Identify which cell holds the provided text, then report its [x, y] central coordinate. 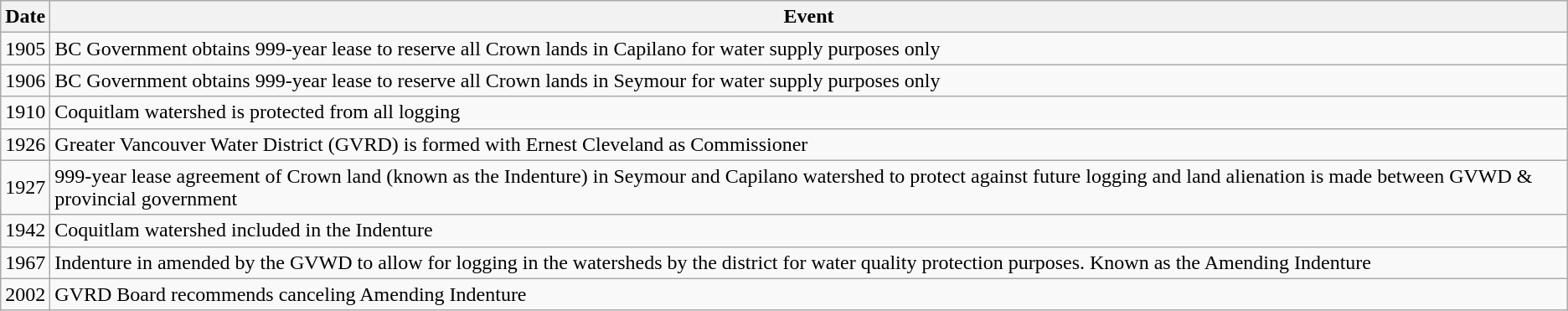
Date [25, 17]
2002 [25, 294]
1905 [25, 49]
Coquitlam watershed is protected from all logging [809, 112]
1910 [25, 112]
1967 [25, 262]
1906 [25, 80]
Greater Vancouver Water District (GVRD) is formed with Ernest Cleveland as Commissioner [809, 144]
1927 [25, 188]
1942 [25, 231]
GVRD Board recommends canceling Amending Indenture [809, 294]
Coquitlam watershed included in the Indenture [809, 231]
BC Government obtains 999-year lease to reserve all Crown lands in Seymour for water supply purposes only [809, 80]
Event [809, 17]
1926 [25, 144]
BC Government obtains 999-year lease to reserve all Crown lands in Capilano for water supply purposes only [809, 49]
